Pinpoint the cell where the given text exists, returning its [x, y] midpoint coordinate. 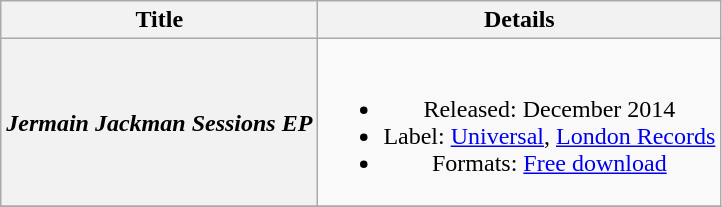
Released: December 2014Label: Universal, London RecordsFormats: Free download [520, 122]
Title [160, 20]
Details [520, 20]
Jermain Jackman Sessions EP [160, 122]
